Capture the cell that displays the provided text and extract its (X, Y) central coordinate. 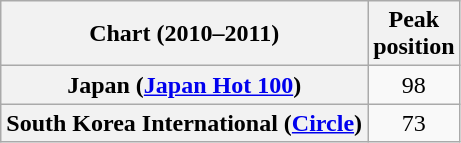
98 (414, 85)
Japan (Japan Hot 100) (184, 85)
73 (414, 123)
South Korea International (Circle) (184, 123)
Peakposition (414, 34)
Chart (2010–2011) (184, 34)
